Determine the [X, Y] coordinate at the center of the cell enclosing the given text.  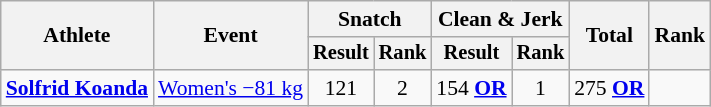
154 OR [471, 88]
Solfrid Koanda [77, 88]
1 [541, 88]
Event [230, 36]
275 OR [609, 88]
Women's −81 kg [230, 88]
2 [403, 88]
121 [341, 88]
Snatch [370, 19]
Clean & Jerk [500, 19]
Athlete [77, 36]
Total [609, 36]
